Determine the (X, Y) coordinate at the center of the cell enclosing the given text.  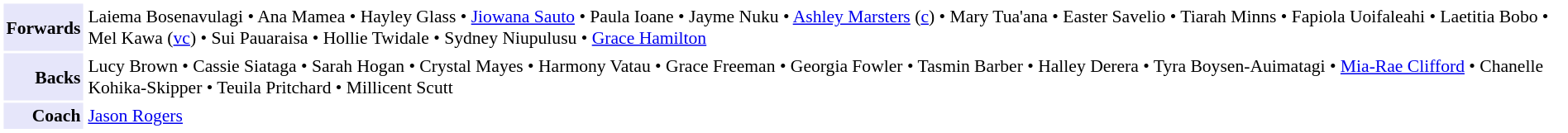
Coach (43, 116)
Backs (43, 76)
Jason Rogers (825, 116)
Forwards (43, 26)
